Find where the given text appears and provide that cell's center as [X, Y] coordinate. 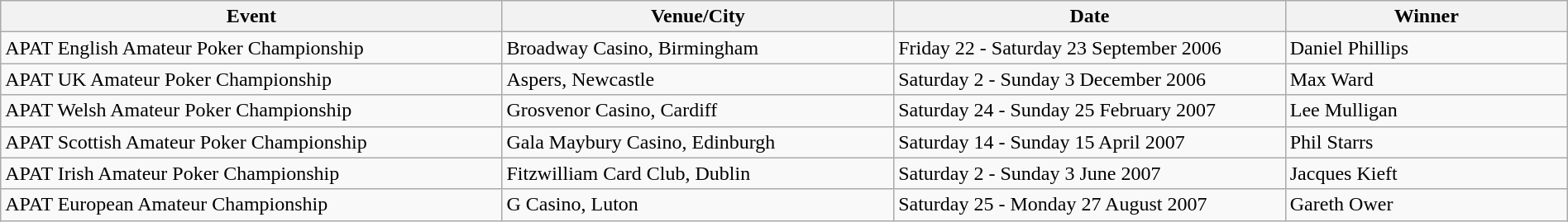
APAT English Amateur Poker Championship [251, 48]
Date [1090, 17]
APAT European Amateur Championship [251, 205]
Jacques Kieft [1426, 173]
Saturday 2 - Sunday 3 December 2006 [1090, 79]
Max Ward [1426, 79]
Lee Mulligan [1426, 111]
Saturday 2 - Sunday 3 June 2007 [1090, 173]
APAT Scottish Amateur Poker Championship [251, 142]
Saturday 24 - Sunday 25 February 2007 [1090, 111]
Saturday 14 - Sunday 15 April 2007 [1090, 142]
Saturday 25 - Monday 27 August 2007 [1090, 205]
Fitzwilliam Card Club, Dublin [698, 173]
Gareth Ower [1426, 205]
Aspers, Newcastle [698, 79]
Winner [1426, 17]
Gala Maybury Casino, Edinburgh [698, 142]
APAT Welsh Amateur Poker Championship [251, 111]
Event [251, 17]
Broadway Casino, Birmingham [698, 48]
APAT UK Amateur Poker Championship [251, 79]
G Casino, Luton [698, 205]
Daniel Phillips [1426, 48]
Phil Starrs [1426, 142]
Venue/City [698, 17]
APAT Irish Amateur Poker Championship [251, 173]
Grosvenor Casino, Cardiff [698, 111]
Friday 22 - Saturday 23 September 2006 [1090, 48]
